Detect which cell encompasses the target text, then output its (x, y) center coordinate. 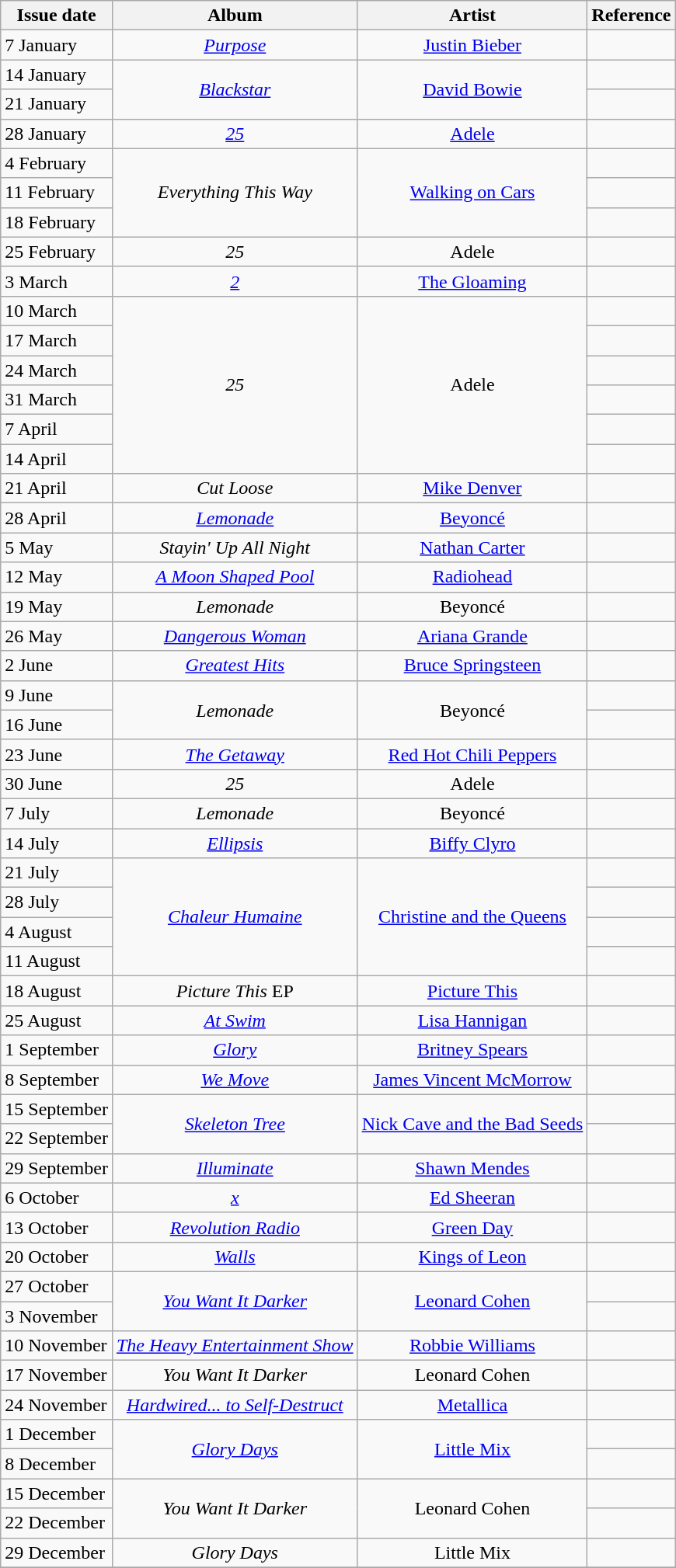
1 December (57, 1434)
19 May (57, 607)
22 September (57, 1139)
2 June (57, 666)
3 March (57, 281)
Nick Cave and the Bad Seeds (472, 1124)
20 October (57, 1257)
James Vincent McMorrow (472, 1080)
Glory (235, 1050)
Shawn Mendes (472, 1168)
15 September (57, 1109)
28 July (57, 902)
David Bowie (472, 89)
Ariana Grande (472, 636)
17 November (57, 1375)
8 September (57, 1080)
The Getaway (235, 754)
4 August (57, 932)
Christine and the Queens (472, 917)
18 February (57, 222)
29 September (57, 1168)
Everything This Way (235, 193)
15 December (57, 1493)
Robbie Williams (472, 1346)
5 May (57, 548)
8 December (57, 1464)
Justin Bieber (472, 45)
Stayin' Up All Night (235, 548)
4 February (57, 163)
Picture This EP (235, 991)
27 October (57, 1286)
22 December (57, 1523)
We Move (235, 1080)
The Gloaming (472, 281)
Picture This (472, 991)
23 June (57, 754)
2 (235, 281)
Chaleur Humaine (235, 917)
6 October (57, 1198)
Metallica (472, 1405)
21 January (57, 104)
25 February (57, 252)
29 December (57, 1552)
7 January (57, 45)
28 April (57, 518)
7 April (57, 429)
16 June (57, 725)
Dangerous Woman (235, 636)
28 January (57, 134)
14 July (57, 843)
25 August (57, 1020)
3 November (57, 1316)
11 August (57, 961)
A Moon Shaped Pool (235, 577)
Album (235, 16)
Issue date (57, 16)
Blackstar (235, 89)
Reference (631, 16)
Biffy Clyro (472, 843)
Mike Denver (472, 488)
Greatest Hits (235, 666)
x (235, 1198)
11 February (57, 193)
Illuminate (235, 1168)
10 March (57, 311)
Ellipsis (235, 843)
17 March (57, 340)
24 November (57, 1405)
Walking on Cars (472, 193)
21 April (57, 488)
Kings of Leon (472, 1257)
18 August (57, 991)
The Heavy Entertainment Show (235, 1346)
Artist (472, 16)
Radiohead (472, 577)
31 March (57, 400)
Green Day (472, 1227)
Purpose (235, 45)
Cut Loose (235, 488)
Hardwired... to Self-Destruct (235, 1405)
Bruce Springsteen (472, 666)
Britney Spears (472, 1050)
10 November (57, 1346)
26 May (57, 636)
Ed Sheeran (472, 1198)
1 September (57, 1050)
14 January (57, 75)
Revolution Radio (235, 1227)
24 March (57, 370)
At Swim (235, 1020)
Lisa Hannigan (472, 1020)
9 June (57, 695)
Red Hot Chili Peppers (472, 754)
13 October (57, 1227)
21 July (57, 873)
7 July (57, 813)
12 May (57, 577)
30 June (57, 784)
14 April (57, 459)
Nathan Carter (472, 548)
Walls (235, 1257)
Skeleton Tree (235, 1124)
